Pinpoint the cell where the given text exists, returning its [X, Y] midpoint coordinate. 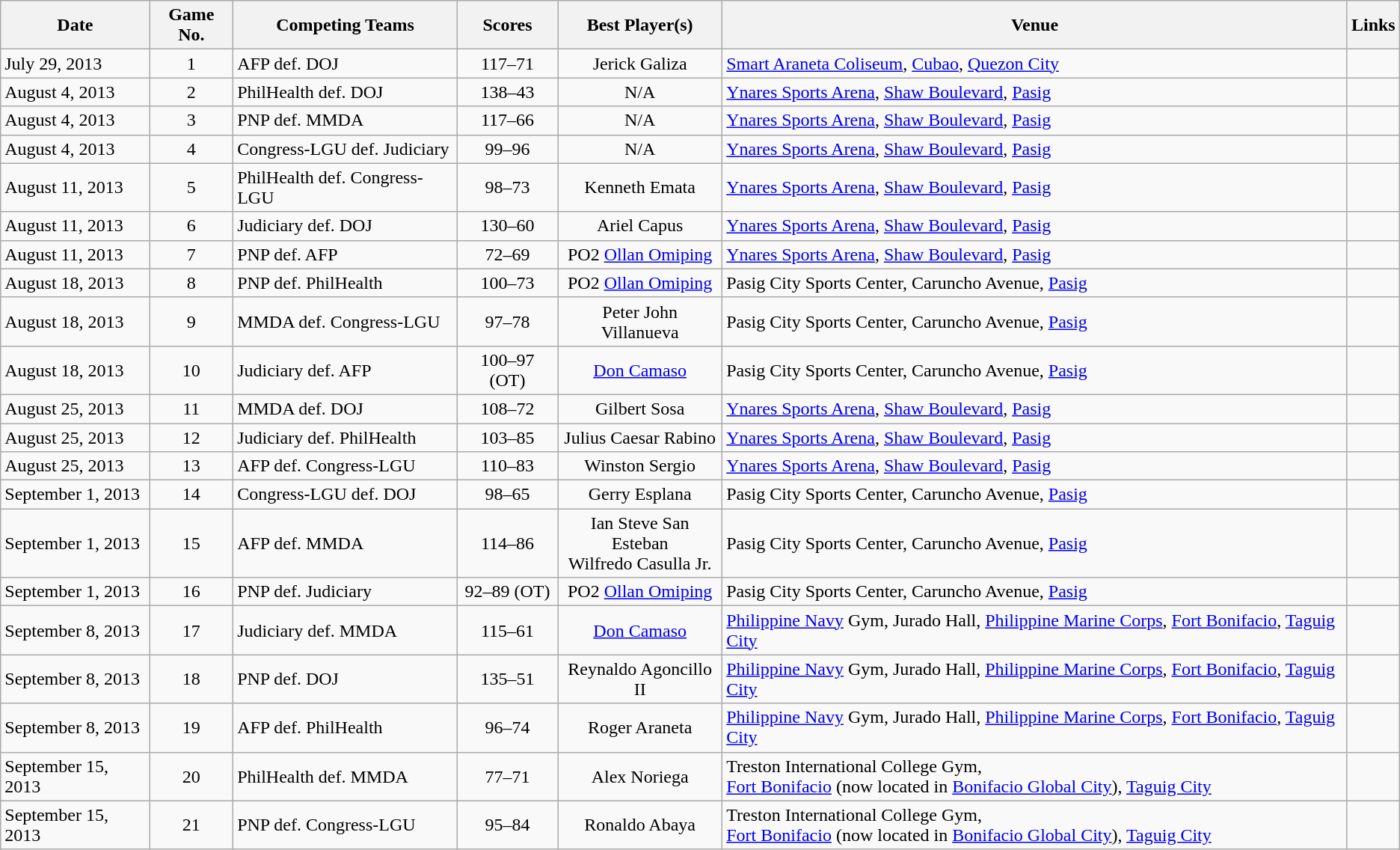
17 [191, 630]
MMDA def. Congress-LGU [346, 322]
12 [191, 438]
96–74 [507, 727]
19 [191, 727]
138–43 [507, 92]
11 [191, 409]
16 [191, 592]
15 [191, 543]
PNP def. Judiciary [346, 592]
Julius Caesar Rabino [640, 438]
117–71 [507, 64]
AFP def. PhilHealth [346, 727]
1 [191, 64]
Congress-LGU def. DOJ [346, 495]
Ian Steve San Esteban Wilfredo Casulla Jr. [640, 543]
Jerick Galiza [640, 64]
Ariel Capus [640, 226]
PNP def. AFP [346, 254]
117–66 [507, 120]
Kenneth Emata [640, 187]
92–89 (OT) [507, 592]
Game No. [191, 25]
4 [191, 149]
Scores [507, 25]
PNP def. Congress-LGU [346, 825]
PNP def. PhilHealth [346, 283]
Judiciary def. AFP [346, 370]
5 [191, 187]
Competing Teams [346, 25]
Gerry Esplana [640, 495]
7 [191, 254]
21 [191, 825]
Alex Noriega [640, 777]
108–72 [507, 409]
Winston Sergio [640, 466]
100–97 (OT) [507, 370]
Date [75, 25]
AFP def. Congress-LGU [346, 466]
AFP def. DOJ [346, 64]
14 [191, 495]
18 [191, 679]
110–83 [507, 466]
135–51 [507, 679]
77–71 [507, 777]
Reynaldo Agoncillo II [640, 679]
9 [191, 322]
115–61 [507, 630]
AFP def. MMDA [346, 543]
3 [191, 120]
2 [191, 92]
100–73 [507, 283]
6 [191, 226]
PhilHealth def. Congress-LGU [346, 187]
Links [1373, 25]
PNP def. MMDA [346, 120]
Judiciary def. DOJ [346, 226]
98–65 [507, 495]
Smart Araneta Coliseum, Cubao, Quezon City [1035, 64]
98–73 [507, 187]
Venue [1035, 25]
97–78 [507, 322]
Congress-LGU def. Judiciary [346, 149]
103–85 [507, 438]
95–84 [507, 825]
130–60 [507, 226]
July 29, 2013 [75, 64]
Roger Araneta [640, 727]
8 [191, 283]
MMDA def. DOJ [346, 409]
99–96 [507, 149]
10 [191, 370]
72–69 [507, 254]
Judiciary def. PhilHealth [346, 438]
Gilbert Sosa [640, 409]
114–86 [507, 543]
PNP def. DOJ [346, 679]
13 [191, 466]
Ronaldo Abaya [640, 825]
Judiciary def. MMDA [346, 630]
Best Player(s) [640, 25]
PhilHealth def. DOJ [346, 92]
Peter John Villanueva [640, 322]
PhilHealth def. MMDA [346, 777]
20 [191, 777]
